Output the [X, Y] coordinate of the center of the cell containing the given text.  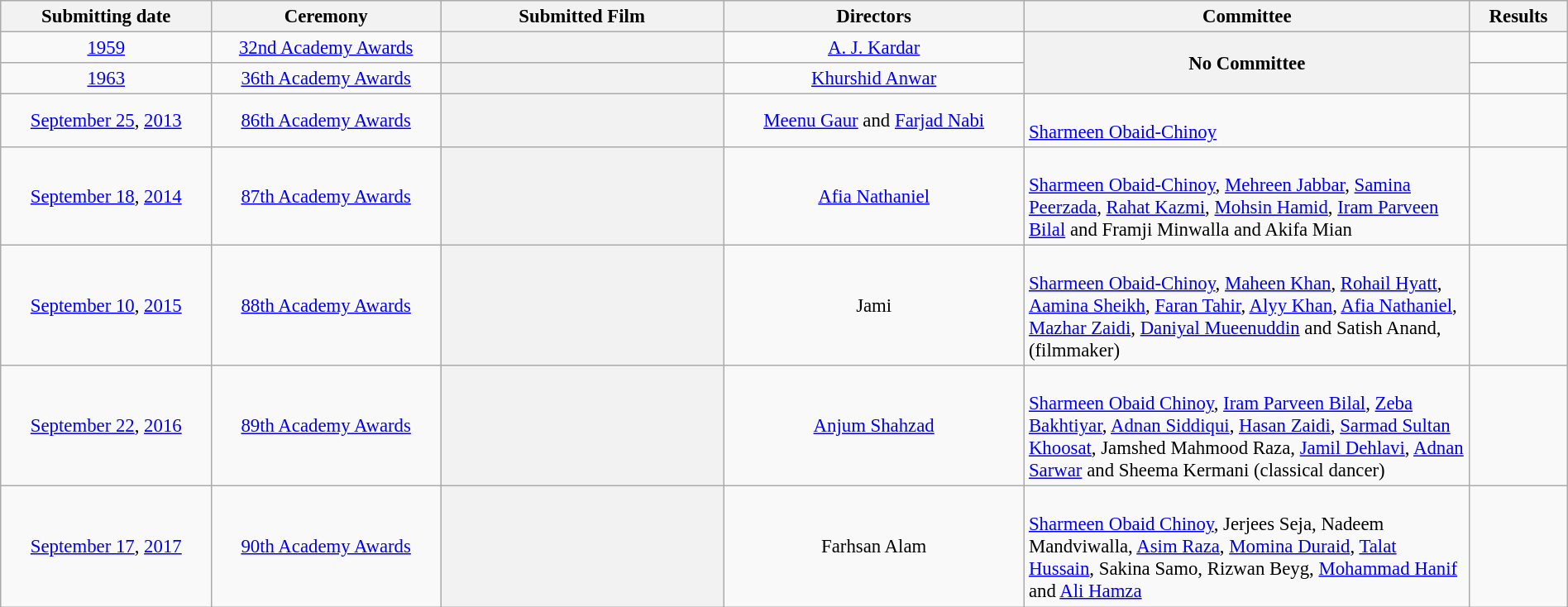
Sharmeen Obaid-Chinoy [1247, 121]
Khurshid Anwar [874, 79]
Results [1518, 17]
A. J. Kardar [874, 48]
86th Academy Awards [326, 121]
Afia Nathaniel [874, 197]
September 17, 2017 [106, 547]
September 25, 2013 [106, 121]
90th Academy Awards [326, 547]
87th Academy Awards [326, 197]
Directors [874, 17]
89th Academy Awards [326, 426]
No Committee [1247, 63]
September 22, 2016 [106, 426]
36th Academy Awards [326, 79]
Farhsan Alam [874, 547]
September 18, 2014 [106, 197]
Submitted Film [582, 17]
Sharmeen Obaid-Chinoy, Mehreen Jabbar, Samina Peerzada, Rahat Kazmi, Mohsin Hamid, Iram Parveen Bilal and Framji Minwalla and Akifa Mian [1247, 197]
September 10, 2015 [106, 306]
Ceremony [326, 17]
32nd Academy Awards [326, 48]
Anjum Shahzad [874, 426]
88th Academy Awards [326, 306]
Jami [874, 306]
Submitting date [106, 17]
1959 [106, 48]
Meenu Gaur and Farjad Nabi [874, 121]
Committee [1247, 17]
1963 [106, 79]
